Pinpoint the cell where the given text exists, returning its (X, Y) midpoint coordinate. 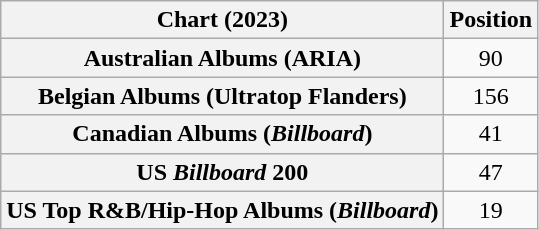
US Top R&B/Hip-Hop Albums (Billboard) (222, 210)
Australian Albums (ARIA) (222, 58)
Position (491, 20)
Chart (2023) (222, 20)
156 (491, 96)
19 (491, 210)
41 (491, 134)
Belgian Albums (Ultratop Flanders) (222, 96)
US Billboard 200 (222, 172)
90 (491, 58)
Canadian Albums (Billboard) (222, 134)
47 (491, 172)
